From the cell containing the given text, extract its center point as [x, y] coordinate. 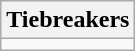
Tiebreakers [68, 20]
